Detect which cell encompasses the target text, then output its [X, Y] center coordinate. 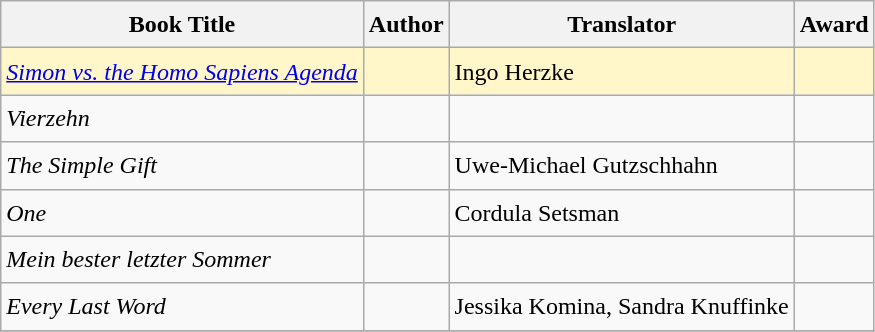
Award [834, 24]
Jessika Komina, Sandra Knuffinke [622, 306]
Vierzehn [182, 118]
Translator [622, 24]
Simon vs. the Homo Sapiens Agenda [182, 72]
Uwe-Michael Gutzschhahn [622, 166]
Book Title [182, 24]
One [182, 212]
Every Last Word [182, 306]
Ingo Herzke [622, 72]
The Simple Gift [182, 166]
Author [406, 24]
Cordula Setsman [622, 212]
Mein bester letzter Sommer [182, 260]
